Return the (X, Y) coordinate for the center point of the cell that contains the specified text.  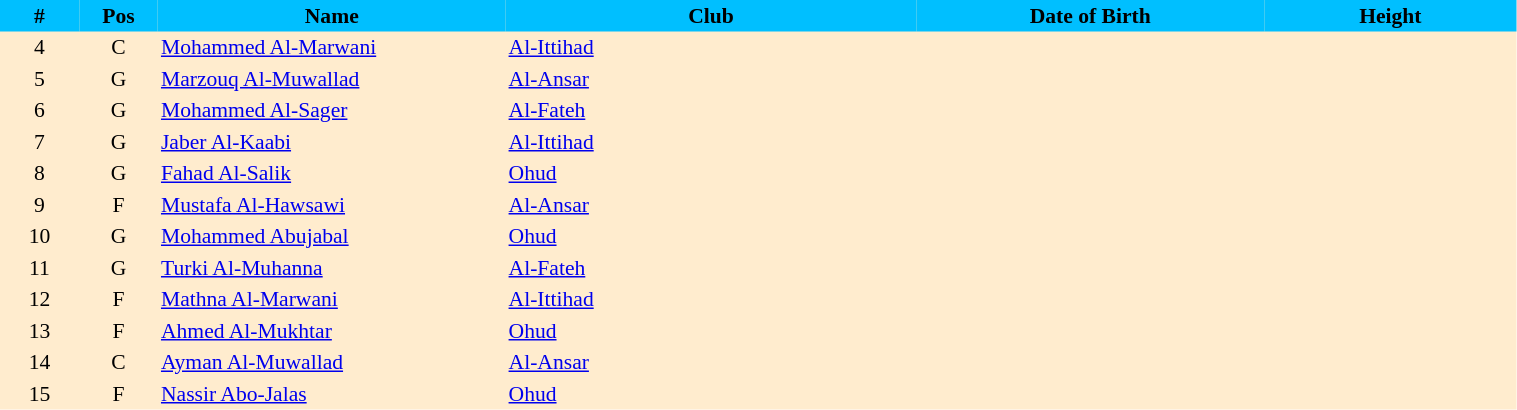
Turki Al-Muhanna (332, 268)
Date of Birth (1090, 16)
Jaber Al-Kaabi (332, 142)
Ayman Al-Muwallad (332, 362)
Mohammed Al-Marwani (332, 48)
Name (332, 16)
Height (1390, 16)
Mathna Al-Marwani (332, 300)
Marzouq Al-Muwallad (332, 79)
Ahmed Al-Mukhtar (332, 331)
Nassir Abo-Jalas (332, 394)
8 (40, 174)
14 (40, 362)
Mustafa Al-Hawsawi (332, 205)
9 (40, 205)
# (40, 16)
4 (40, 48)
Mohammed Al-Sager (332, 110)
6 (40, 110)
Mohammed Abujabal (332, 236)
7 (40, 142)
5 (40, 79)
Fahad Al-Salik (332, 174)
Pos (118, 16)
12 (40, 300)
11 (40, 268)
10 (40, 236)
15 (40, 394)
13 (40, 331)
Club (712, 16)
